Output the (X, Y) coordinate of the center of the cell containing the given text.  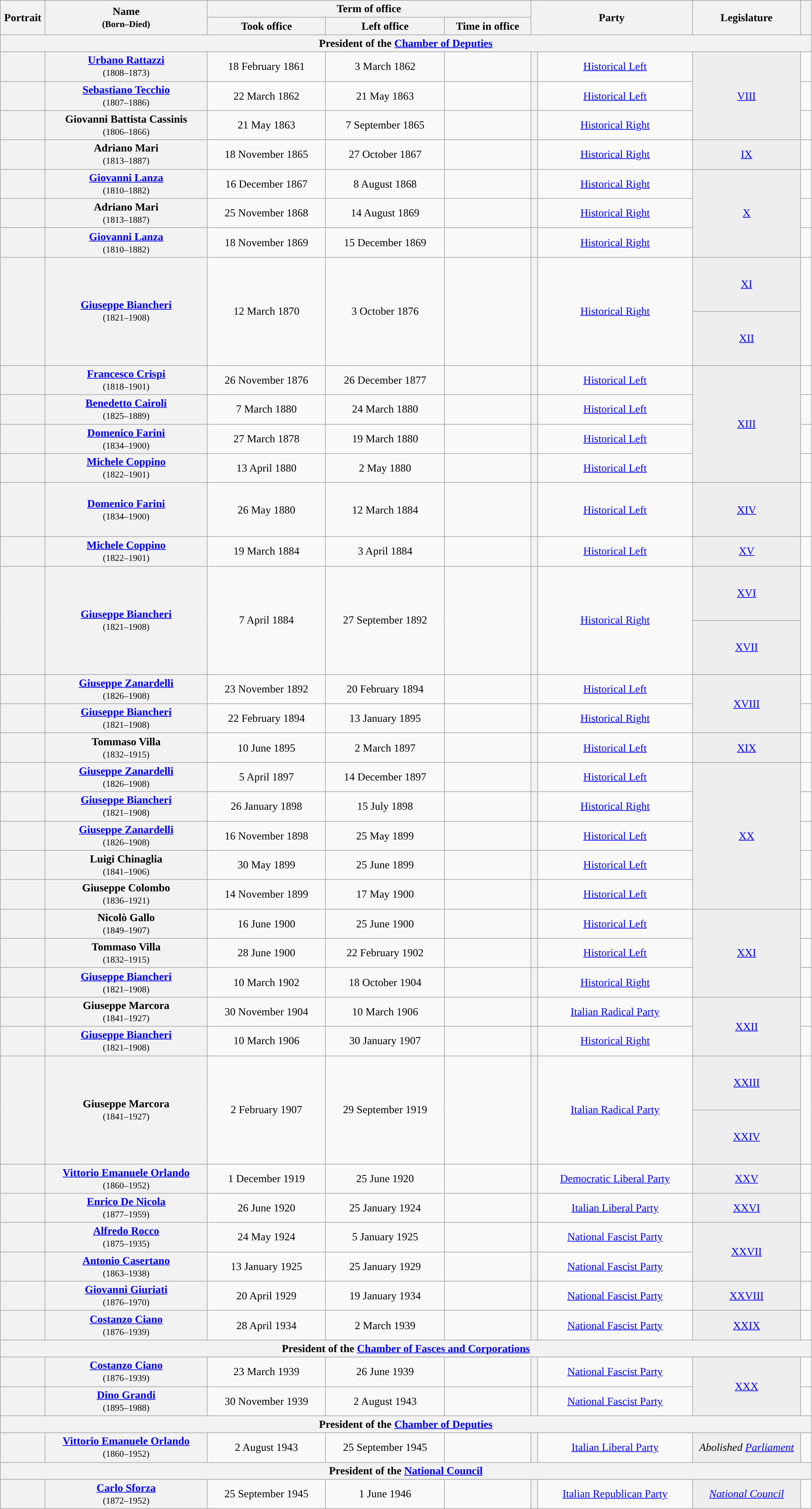
27 September 1892 (385, 620)
22 February 1894 (267, 719)
23 November 1892 (267, 689)
Dino Grandi(1895–1988) (126, 1401)
XXVI (746, 1208)
25 January 1924 (385, 1208)
Alfredo Rocco(1875–1935) (126, 1237)
1 December 1919 (267, 1179)
Giovanni Battista Cassinis(1806–1866) (126, 125)
24 May 1924 (267, 1237)
XVI (746, 593)
30 January 1907 (385, 1041)
XIII (746, 424)
18 October 1904 (385, 982)
Antonio Casertano(1863–1938) (126, 1267)
7 September 1865 (385, 125)
27 March 1878 (267, 438)
30 November 1904 (267, 1012)
Nicolò Gallo(1849–1907) (126, 923)
5 April 1897 (267, 777)
XXVIII (746, 1296)
25 June 1899 (385, 865)
XVIII (746, 704)
Francesco Crispi(1818–1901) (126, 380)
13 April 1880 (267, 468)
3 October 1876 (385, 311)
2 March 1897 (385, 748)
IX (746, 154)
18 February 1861 (267, 67)
XV (746, 552)
2 February 1907 (267, 1110)
14 November 1899 (267, 894)
26 June 1920 (267, 1208)
10 March 1902 (267, 982)
25 November 1868 (267, 213)
19 March 1880 (385, 438)
1 June 1946 (385, 1494)
XXX (746, 1386)
13 January 1925 (267, 1267)
National Council (746, 1494)
2 March 1939 (385, 1326)
14 August 1869 (385, 213)
20 February 1894 (385, 689)
XIX (746, 748)
Democratic Liberal Party (615, 1179)
Sebastiano Tecchio(1807–1886) (126, 96)
XX (746, 836)
XVII (746, 647)
XXII (746, 1026)
30 May 1899 (267, 865)
12 March 1870 (267, 311)
17 May 1900 (385, 894)
XXIV (746, 1137)
26 June 1939 (385, 1371)
Time in office (488, 26)
16 June 1900 (267, 923)
3 April 1884 (385, 552)
Left office (385, 26)
XXVII (746, 1252)
15 December 1869 (385, 243)
Urbano Rattazzi(1808–1873) (126, 67)
25 January 1929 (385, 1267)
Legislature (746, 18)
Giuseppe Colombo(1836–1921) (126, 894)
25 June 1920 (385, 1179)
President of the National Council (406, 1471)
2 May 1880 (385, 468)
22 March 1862 (267, 96)
25 June 1900 (385, 923)
7 April 1884 (267, 620)
Took office (267, 26)
XXV (746, 1179)
18 November 1865 (267, 154)
XII (746, 338)
Abolished Parliament (746, 1447)
14 December 1897 (385, 777)
16 December 1867 (267, 184)
18 November 1869 (267, 243)
20 April 1929 (267, 1296)
15 July 1898 (385, 806)
Name(Born–Died) (126, 18)
8 August 1868 (385, 184)
27 October 1867 (385, 154)
Carlo Sforza(1872–1952) (126, 1494)
X (746, 213)
Term of office (369, 9)
12 March 1884 (385, 510)
24 March 1880 (385, 409)
26 January 1898 (267, 806)
28 April 1934 (267, 1326)
XI (746, 284)
XXIX (746, 1326)
13 January 1895 (385, 719)
30 November 1939 (267, 1401)
Italian Republican Party (615, 1494)
President of the Chamber of Fasces and Corporations (406, 1348)
23 March 1939 (267, 1371)
28 June 1900 (267, 953)
3 March 1862 (385, 67)
10 June 1895 (267, 748)
Enrico De Nicola(1877–1959) (126, 1208)
22 February 1902 (385, 953)
26 December 1877 (385, 380)
Portrait (23, 18)
7 March 1880 (267, 409)
Benedetto Cairoli(1825–1889) (126, 409)
Party (612, 18)
Giovanni Giuriati(1876–1970) (126, 1296)
26 May 1880 (267, 510)
19 January 1934 (385, 1296)
29 September 1919 (385, 1110)
XXIII (746, 1083)
19 March 1884 (267, 552)
VIII (746, 96)
26 November 1876 (267, 380)
Luigi Chinaglia(1841–1906) (126, 865)
XXI (746, 953)
XIV (746, 510)
5 January 1925 (385, 1237)
25 May 1899 (385, 836)
16 November 1898 (267, 836)
